Capture the cell that displays the provided text and extract its (X, Y) central coordinate. 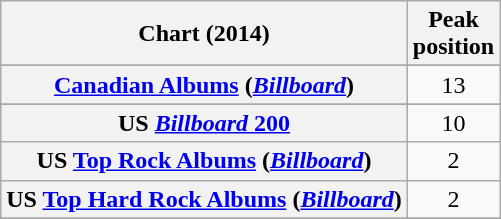
13 (453, 85)
US Top Rock Albums (Billboard) (204, 161)
US Top Hard Rock Albums (Billboard) (204, 199)
Canadian Albums (Billboard) (204, 85)
US Billboard 200 (204, 123)
10 (453, 123)
Chart (2014) (204, 34)
Peak position (453, 34)
